Locate the cell with the specified text and output its (X, Y) center coordinate. 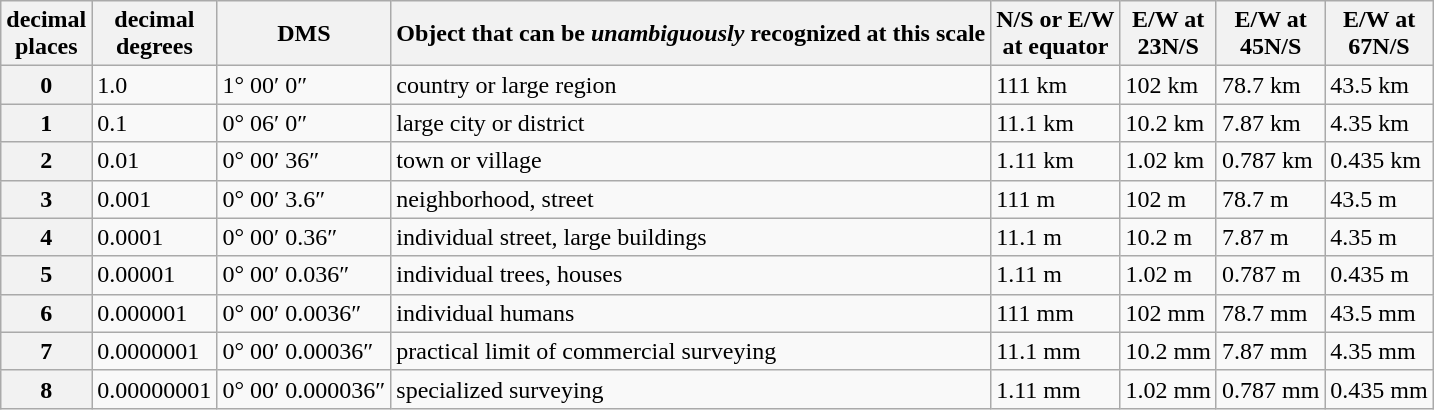
1.11 mm (1056, 389)
1.02 km (1168, 161)
111 km (1056, 85)
7.87 mm (1270, 351)
2 (46, 161)
decimalplaces (46, 34)
4.35 km (1379, 123)
E/W at67N/S (1379, 34)
0.435 m (1379, 275)
0° 00′ 0.036″ (304, 275)
0.787 m (1270, 275)
78.7 m (1270, 199)
10.2 mm (1168, 351)
Object that can be unambiguously recognized at this scale (691, 34)
102 km (1168, 85)
N/S or E/W at equator (1056, 34)
1.11 m (1056, 275)
0° 06′ 0″ (304, 123)
11.1 m (1056, 237)
decimaldegrees (154, 34)
10.2 km (1168, 123)
10.2 m (1168, 237)
0.787 km (1270, 161)
0 (46, 85)
0° 00′ 0.00036″ (304, 351)
7 (46, 351)
0.0000001 (154, 351)
0.000001 (154, 313)
102 m (1168, 199)
individual street, large buildings (691, 237)
DMS (304, 34)
0.00001 (154, 275)
0° 00′ 3.6″ (304, 199)
7.87 km (1270, 123)
large city or district (691, 123)
4.35 m (1379, 237)
1.0 (154, 85)
0.787 mm (1270, 389)
0.435 km (1379, 161)
111 m (1056, 199)
8 (46, 389)
43.5 km (1379, 85)
43.5 m (1379, 199)
E/W at23N/S (1168, 34)
0.00000001 (154, 389)
individual humans (691, 313)
4 (46, 237)
3 (46, 199)
11.1 mm (1056, 351)
individual trees, houses (691, 275)
specialized surveying (691, 389)
0° 00′ 0.000036″ (304, 389)
111 mm (1056, 313)
0.001 (154, 199)
1° 00′ 0″ (304, 85)
43.5 mm (1379, 313)
0° 00′ 0.0036″ (304, 313)
0.435 mm (1379, 389)
1.02 mm (1168, 389)
4.35 mm (1379, 351)
0.1 (154, 123)
town or village (691, 161)
102 mm (1168, 313)
neighborhood, street (691, 199)
0.0001 (154, 237)
7.87 m (1270, 237)
0.01 (154, 161)
1.02 m (1168, 275)
1 (46, 123)
5 (46, 275)
11.1 km (1056, 123)
0° 00′ 36″ (304, 161)
6 (46, 313)
1.11 km (1056, 161)
country or large region (691, 85)
practical limit of commercial surveying (691, 351)
78.7 mm (1270, 313)
E/W at45N/S (1270, 34)
78.7 km (1270, 85)
0° 00′ 0.36″ (304, 237)
